Pinpoint the cell where the given text exists, returning its [x, y] midpoint coordinate. 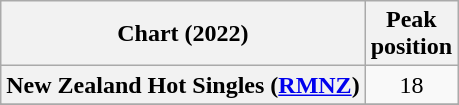
18 [411, 85]
New Zealand Hot Singles (RMNZ) [183, 85]
Chart (2022) [183, 34]
Peakposition [411, 34]
